Locate the cell with the specified text and output its [X, Y] center coordinate. 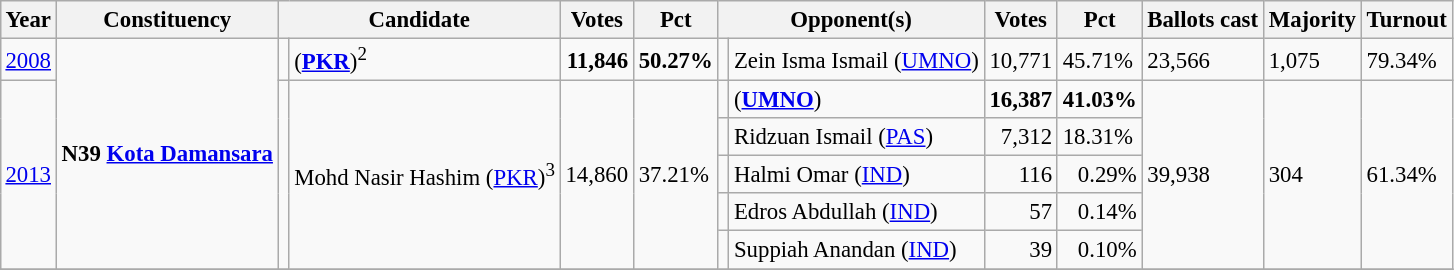
41.03% [1100, 100]
304 [1312, 175]
2013 [28, 175]
10,771 [1020, 59]
Year [28, 20]
Mohd Nasir Hashim (PKR)3 [424, 175]
57 [1020, 212]
79.34% [1406, 59]
0.10% [1100, 250]
Zein Isma Ismail (UMNO) [856, 59]
45.71% [1100, 59]
(UMNO) [856, 100]
39 [1020, 250]
39,938 [1202, 175]
Suppiah Anandan (IND) [856, 250]
Edros Abdullah (IND) [856, 212]
116 [1020, 175]
18.31% [1100, 137]
37.21% [676, 175]
7,312 [1020, 137]
Halmi Omar (IND) [856, 175]
23,566 [1202, 59]
Candidate [419, 20]
1,075 [1312, 59]
(PKR)2 [424, 59]
61.34% [1406, 175]
0.14% [1100, 212]
14,860 [596, 175]
Ridzuan Ismail (PAS) [856, 137]
Opponent(s) [851, 20]
Constituency [167, 20]
16,387 [1020, 100]
Ballots cast [1202, 20]
0.29% [1100, 175]
2008 [28, 59]
50.27% [676, 59]
N39 Kota Damansara [167, 153]
11,846 [596, 59]
Majority [1312, 20]
Turnout [1406, 20]
